Detect which cell encompasses the target text, then output its (X, Y) center coordinate. 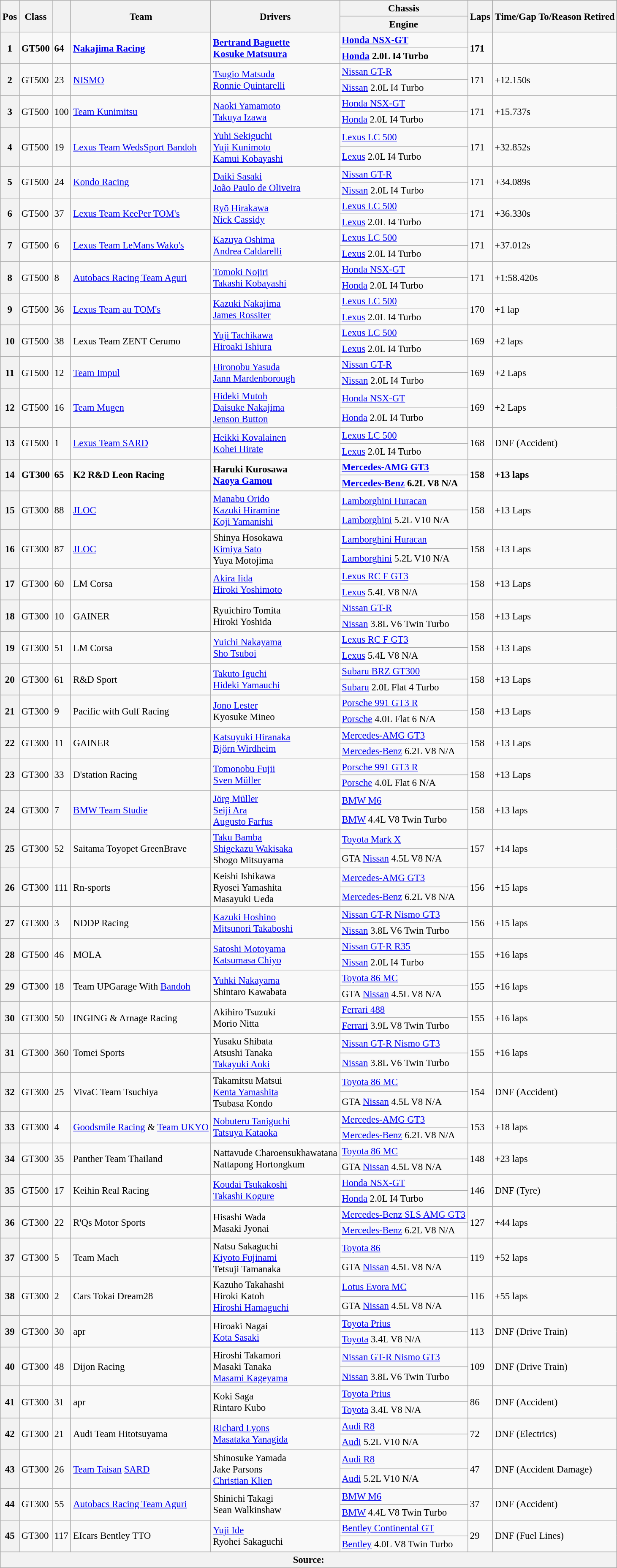
Yuichi Nakayama Sho Tsuboi (275, 647)
Cars Tokai Dream28 (141, 1296)
Nakajima Racing (141, 48)
Daiki Sasaki João Paulo de Oliveira (275, 182)
Lotus Evora MC (404, 1287)
50 (62, 1017)
111 (62, 887)
28 (10, 954)
34 (10, 1159)
Hiroaki Nagai Kota Sasaki (275, 1332)
170 (481, 309)
NDDP Racing (141, 923)
Yusaku Shibata Atsushi Tanaka Takayuki Aoki (275, 1053)
+52 laps (555, 1258)
61 (62, 679)
Tomonobu Fujii Sven Müller (275, 775)
146 (481, 1191)
Engine (404, 25)
VivaC Team Tsuchiya (141, 1092)
DNF (Electrics) (555, 1434)
52 (62, 849)
Katsuyuki Hiranaka Björn Wirdheim (275, 743)
48 (62, 1367)
+32.852s (555, 147)
Ryō Hirakawa Nick Cassidy (275, 214)
+34.089s (555, 182)
Koudai Tsukakoshi Takashi Kogure (275, 1191)
Hideki Mutoh Daisuke Nakajima Jenson Button (275, 408)
Satoshi Motoyama Katsumasa Chiyo (275, 954)
Kazuya Oshima Andrea Caldarelli (275, 246)
86 (481, 1402)
Shinya Hosokawa Kimiya Sato Yuya Motojima (275, 549)
41 (10, 1402)
Akihiro Tsuzuki Morio Nitta (275, 1017)
42 (10, 1434)
47 (481, 1469)
168 (481, 443)
51 (62, 647)
117 (62, 1536)
Nissan GT-R R35 (404, 946)
+44 laps (555, 1222)
87 (62, 549)
113 (481, 1332)
Team Taisan SARD (141, 1469)
Team UPGarage With Bandoh (141, 986)
46 (62, 954)
Kondo Racing (141, 182)
43 (10, 1469)
32 (10, 1092)
Bentley 4.0L V8 Twin Turbo (404, 1544)
+37.012s (555, 246)
Heikki Kovalainen Kohei Hirate (275, 443)
R'Qs Motor Sports (141, 1222)
Class (36, 16)
20 (10, 679)
14 (10, 475)
Saitama Toyopet GreenBrave (141, 849)
65 (62, 475)
Audi Team Hitotsuyama (141, 1434)
+18 laps (555, 1127)
Hironobu Yasuda Jann Mardenborough (275, 373)
Lexus Team au TOM's (141, 309)
Yuhi Sekiguchi Yuji Kunimoto Kamui Kobayashi (275, 147)
Team Impul (141, 373)
Chassis (404, 8)
NISMO (141, 79)
K2 R&D Leon Racing (141, 475)
Subaru BRZ GT300 (404, 671)
Yuji Tachikawa Hiroaki Ishiura (275, 341)
Lexus Team ZENT Cerumo (141, 341)
Lexus Team KeePer TOM's (141, 214)
27 (10, 923)
Akira Iida Hiroki Yoshimoto (275, 584)
Rn-sports (141, 887)
Shinichi Takagi Sean Walkinshaw (275, 1504)
Pos (10, 16)
39 (10, 1332)
+55 laps (555, 1296)
Hiroshi Takamori Masaki Tanaka Masami Kageyama (275, 1367)
Dijon Racing (141, 1367)
+2 laps (555, 341)
Subaru 2.0L Flat 4 Turbo (404, 687)
+23 laps (555, 1159)
119 (481, 1258)
Shinosuke Yamada Jake Parsons Christian Klien (275, 1469)
72 (481, 1434)
40 (10, 1367)
Source: (309, 1560)
R&D Sport (141, 679)
Mercedes-Benz SLS AMG GT3 (404, 1214)
Bentley Continental GT (404, 1528)
EIcars Bentley TTO (141, 1536)
Yuhki Nakayama Shintaro Kawabata (275, 986)
15 (10, 510)
Kazuki Hoshino Mitsunori Takaboshi (275, 923)
Naoki Yamamoto Takuya Izawa (275, 112)
Tomei Sports (141, 1053)
Lexus Team SARD (141, 443)
127 (481, 1222)
Richard Lyons Masataka Yanagida (275, 1434)
Pacific with Gulf Racing (141, 712)
Panther Team Thailand (141, 1159)
Tsugio Matsuda Ronnie Quintarelli (275, 79)
360 (62, 1053)
DNF (Fuel Lines) (555, 1536)
100 (62, 112)
+1 lap (555, 309)
Time/Gap To/Reason Retired (555, 16)
+1:58.420s (555, 277)
Laps (481, 16)
Takuto Iguchi Hideki Yamauchi (275, 679)
Goodsmile Racing & Team UKYO (141, 1127)
Kazuki Nakajima James Rossiter (275, 309)
Team Mach (141, 1258)
Yuji Ide Ryohei Sakaguchi (275, 1536)
Nattavude Charoensukhawatana Nattapong Hortongkum (275, 1159)
Toyota 86 (404, 1248)
45 (10, 1536)
INGING & Arnage Racing (141, 1017)
Takamitsu Matsui Kenta Yamashita Tsubasa Kondo (275, 1092)
Haruki Kurosawa Naoya Gamou (275, 475)
Toyota Mark X (404, 839)
Kazuho Takahashi Hiroki Katoh Hiroshi Hamaguchi (275, 1296)
109 (481, 1367)
+14 laps (555, 849)
Team Mugen (141, 408)
55 (62, 1504)
+15.737s (555, 112)
64 (62, 48)
60 (62, 584)
Drivers (275, 16)
Ryuichiro Tomita Hiroki Yoshida (275, 616)
Jörg Müller Seiji Ara Augusto Farfus (275, 810)
Ferrari 3.9L V8 Twin Turbo (404, 1026)
BMW Team Studie (141, 810)
Keishi Ishikawa Ryosei Yamashita Masayuki Ueda (275, 887)
Lexus Team WedsSport Bandoh (141, 147)
+36.330s (555, 214)
Nobuteru Taniguchi Tatsuya Kataoka (275, 1127)
DNF (Accident Damage) (555, 1469)
Team Kunimitsu (141, 112)
Taku Bamba Shigekazu Wakisaka Shogo Mitsuyama (275, 849)
Team (141, 16)
116 (481, 1296)
157 (481, 849)
44 (10, 1504)
Hisashi Wada Masaki Jyonai (275, 1222)
Lexus Team LeMans Wako's (141, 246)
+12.150s (555, 79)
Jono Lester Kyosuke Mineo (275, 712)
Tomoki Nojiri Takashi Kobayashi (275, 277)
88 (62, 510)
13 (10, 443)
148 (481, 1159)
154 (481, 1092)
MOLA (141, 954)
Ferrari 488 (404, 1010)
153 (481, 1127)
D'station Racing (141, 775)
Manabu Orido Kazuki Hiramine Koji Yamanishi (275, 510)
Natsu Sakaguchi Kiyoto Fujinami Tetsuji Tamanaka (275, 1258)
DNF (Tyre) (555, 1191)
Keihin Real Racing (141, 1191)
Bertrand Baguette Kosuke Matsuura (275, 48)
Koki Saga Rintaro Kubo (275, 1402)
